Search for the cell housing the specified text and yield its [x, y] center coordinate. 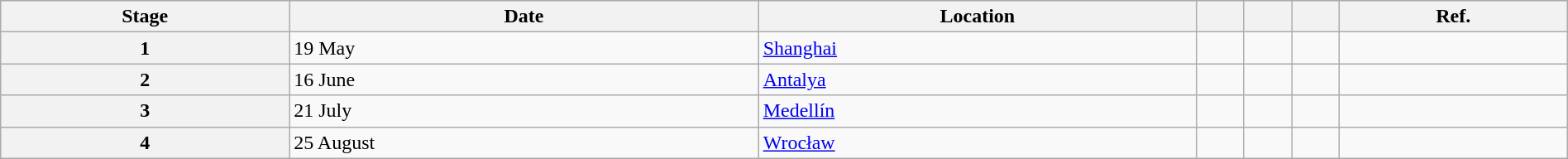
1 [146, 48]
3 [146, 111]
Stage [146, 17]
25 August [524, 142]
Medellín [978, 111]
2 [146, 79]
16 June [524, 79]
Location [978, 17]
Antalya [978, 79]
21 July [524, 111]
Wrocław [978, 142]
Date [524, 17]
Ref. [1453, 17]
Shanghai [978, 48]
4 [146, 142]
19 May [524, 48]
